Return [X, Y] of the center of cell containing provided text 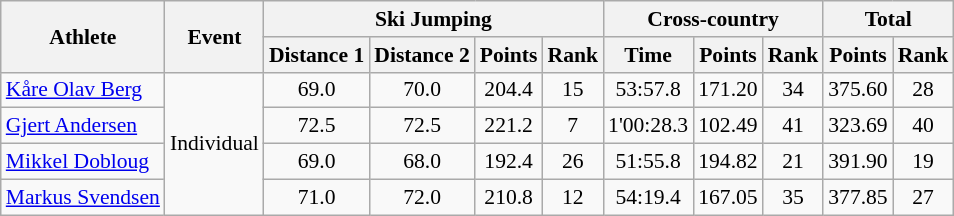
71.0 [316, 197]
221.2 [509, 126]
167.05 [728, 197]
Athlete [83, 36]
375.60 [858, 90]
68.0 [422, 162]
54:19.4 [648, 197]
Markus Svendsen [83, 197]
323.69 [858, 126]
34 [794, 90]
Cross-country [713, 19]
Distance 1 [316, 55]
Gjert Andersen [83, 126]
35 [794, 197]
Individual [214, 143]
194.82 [728, 162]
41 [794, 126]
15 [572, 90]
12 [572, 197]
27 [924, 197]
40 [924, 126]
Kåre Olav Berg [83, 90]
28 [924, 90]
391.90 [858, 162]
21 [794, 162]
1'00:28.3 [648, 126]
72.0 [422, 197]
192.4 [509, 162]
Total [888, 19]
210.8 [509, 197]
19 [924, 162]
Event [214, 36]
Mikkel Dobloug [83, 162]
26 [572, 162]
53:57.8 [648, 90]
377.85 [858, 197]
Ski Jumping [434, 19]
204.4 [509, 90]
Distance 2 [422, 55]
171.20 [728, 90]
70.0 [422, 90]
Time [648, 55]
7 [572, 126]
102.49 [728, 126]
51:55.8 [648, 162]
